Output the [x, y] coordinate of the center of the cell containing the given text.  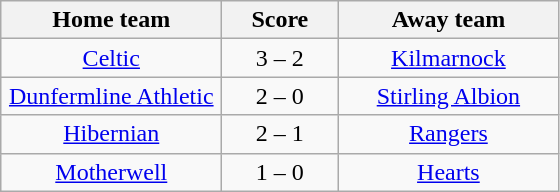
Home team [112, 20]
Hibernian [112, 134]
Rangers [448, 134]
Dunfermline Athletic [112, 96]
Stirling Albion [448, 96]
Away team [448, 20]
Kilmarnock [448, 58]
2 – 1 [280, 134]
Motherwell [112, 172]
2 – 0 [280, 96]
Hearts [448, 172]
3 – 2 [280, 58]
Celtic [112, 58]
1 – 0 [280, 172]
Score [280, 20]
